Output the (X, Y) coordinate of the center of the cell containing the given text.  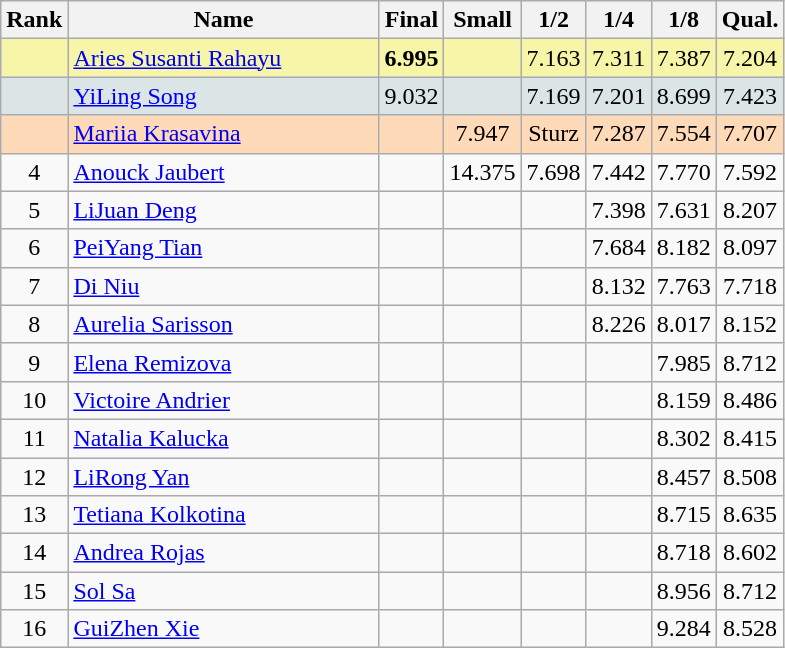
Aurelia Sarisson (224, 324)
7.163 (554, 58)
7.169 (554, 96)
6 (34, 248)
1/8 (684, 20)
PeiYang Tian (224, 248)
9.032 (412, 96)
8.718 (684, 553)
8.017 (684, 324)
Anouck Jaubert (224, 172)
8.699 (684, 96)
7.311 (618, 58)
8.602 (750, 553)
Name (224, 20)
7.204 (750, 58)
6.995 (412, 58)
8.302 (684, 438)
8.152 (750, 324)
8.097 (750, 248)
8.132 (618, 286)
7.763 (684, 286)
8.486 (750, 400)
YiLing Song (224, 96)
7.287 (618, 134)
7.770 (684, 172)
8 (34, 324)
Natalia Kalucka (224, 438)
Small (482, 20)
9.284 (684, 629)
7.985 (684, 362)
Victoire Andrier (224, 400)
8.715 (684, 515)
Qual. (750, 20)
11 (34, 438)
Tetiana Kolkotina (224, 515)
4 (34, 172)
1/2 (554, 20)
7.684 (618, 248)
7.718 (750, 286)
Sturz (554, 134)
LiRong Yan (224, 477)
8.415 (750, 438)
GuiZhen Xie (224, 629)
LiJuan Deng (224, 210)
Final (412, 20)
7 (34, 286)
8.635 (750, 515)
16 (34, 629)
10 (34, 400)
7.631 (684, 210)
8.508 (750, 477)
7.423 (750, 96)
8.159 (684, 400)
7.947 (482, 134)
Di Niu (224, 286)
14.375 (482, 172)
Aries Susanti Rahayu (224, 58)
8.226 (618, 324)
14 (34, 553)
7.707 (750, 134)
7.554 (684, 134)
7.592 (750, 172)
8.457 (684, 477)
15 (34, 591)
Elena Remizova (224, 362)
13 (34, 515)
Rank (34, 20)
12 (34, 477)
Mariia Krasavina (224, 134)
8.182 (684, 248)
8.956 (684, 591)
5 (34, 210)
7.698 (554, 172)
7.201 (618, 96)
Andrea Rojas (224, 553)
8.528 (750, 629)
7.398 (618, 210)
Sol Sa (224, 591)
9 (34, 362)
8.207 (750, 210)
7.442 (618, 172)
7.387 (684, 58)
1/4 (618, 20)
